Determine the [X, Y] coordinate at the center of the cell enclosing the given text.  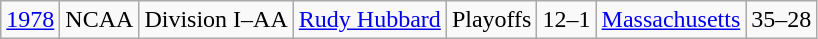
Playoffs [492, 20]
1978 [30, 20]
Rudy Hubbard [370, 20]
NCAA [100, 20]
35–28 [782, 20]
Division I–AA [216, 20]
Massachusetts [671, 20]
12–1 [566, 20]
